Find where the given text appears and provide that cell's center as [x, y] coordinate. 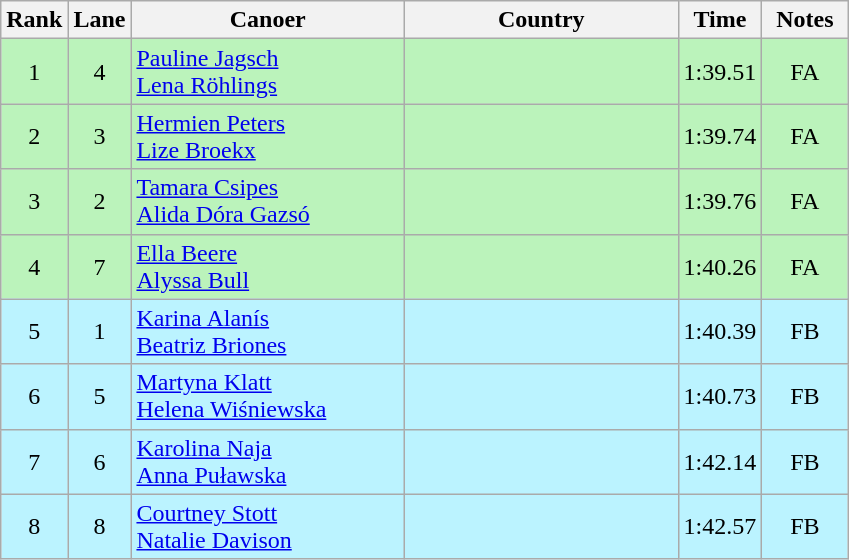
Tamara CsipesAlida Dóra Gazsó [268, 202]
1:40.39 [720, 332]
Notes [805, 20]
Canoer [268, 20]
Lane [100, 20]
1:42.57 [720, 526]
Pauline JagschLena Röhlings [268, 72]
1:40.73 [720, 396]
Time [720, 20]
Karolina NajaAnna Puławska [268, 462]
Country [541, 20]
1:42.14 [720, 462]
Martyna KlattHelena Wiśniewska [268, 396]
Ella BeereAlyssa Bull [268, 266]
Hermien PetersLize Broekx [268, 136]
Courtney StottNatalie Davison [268, 526]
1:39.74 [720, 136]
1:39.51 [720, 72]
Karina AlanísBeatriz Briones [268, 332]
1:39.76 [720, 202]
1:40.26 [720, 266]
Rank [34, 20]
